Determine the (X, Y) coordinate at the center of the cell enclosing the given text.  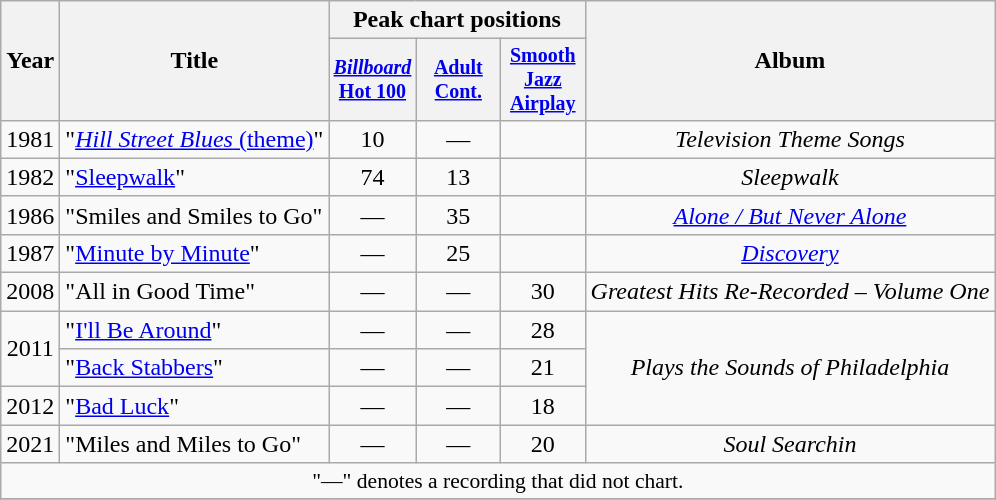
Soul Searchin (790, 444)
1981 (30, 139)
Greatest Hits Re-Recorded – Volume One (790, 292)
1987 (30, 253)
35 (458, 215)
Album (790, 61)
30 (543, 292)
2008 (30, 292)
"—" denotes a recording that did not chart. (498, 481)
Smooth JazzAirplay (543, 80)
"All in Good Time" (194, 292)
2011 (30, 349)
10 (372, 139)
1982 (30, 177)
1986 (30, 215)
BillboardHot 100 (372, 80)
74 (372, 177)
"Bad Luck" (194, 406)
2021 (30, 444)
28 (543, 330)
AdultCont. (458, 80)
"Hill Street Blues (theme)" (194, 139)
20 (543, 444)
"Sleepwalk" (194, 177)
Title (194, 61)
2012 (30, 406)
13 (458, 177)
"Miles and Miles to Go" (194, 444)
18 (543, 406)
"Back Stabbers" (194, 368)
Alone / But Never Alone (790, 215)
25 (458, 253)
"Minute by Minute" (194, 253)
Year (30, 61)
Discovery (790, 253)
Television Theme Songs (790, 139)
"I'll Be Around" (194, 330)
Plays the Sounds of Philadelphia (790, 368)
Peak chart positions (457, 20)
"Smiles and Smiles to Go" (194, 215)
21 (543, 368)
Sleepwalk (790, 177)
